For the text-containing cell, return its midpoint in [x, y] coordinate format. 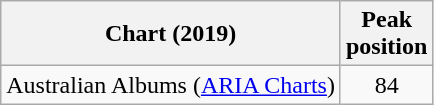
84 [386, 85]
Peakposition [386, 34]
Australian Albums (ARIA Charts) [171, 85]
Chart (2019) [171, 34]
